Detect which cell encompasses the target text, then output its [X, Y] center coordinate. 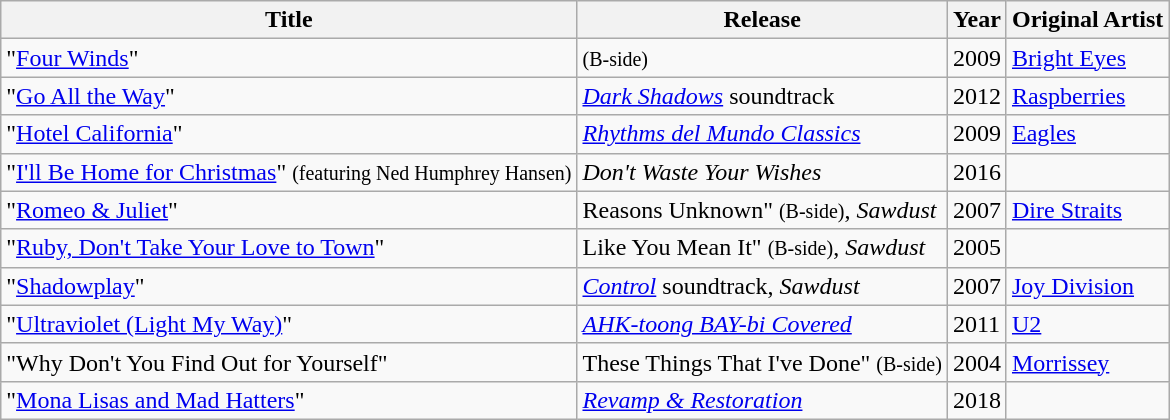
U2 [1087, 324]
Rhythms del Mundo Classics [762, 134]
2011 [976, 324]
"Romeo & Juliet" [289, 210]
2004 [976, 362]
Original Artist [1087, 20]
Reasons Unknown" (B-side), Sawdust [762, 210]
"Four Winds" [289, 58]
Bright Eyes [1087, 58]
2018 [976, 400]
AHK-toong BAY-bi Covered [762, 324]
"Go All the Way" [289, 96]
(B-side) [762, 58]
Release [762, 20]
2016 [976, 172]
"Ruby, Don't Take Your Love to Town" [289, 248]
Year [976, 20]
Title [289, 20]
Morrissey [1087, 362]
"Mona Lisas and Mad Hatters" [289, 400]
Raspberries [1087, 96]
Dire Straits [1087, 210]
Control soundtrack, Sawdust [762, 286]
"Hotel California" [289, 134]
"Why Don't You Find Out for Yourself" [289, 362]
Don't Waste Your Wishes [762, 172]
Dark Shadows soundtrack [762, 96]
These Things That I've Done" (B-side) [762, 362]
"Shadowplay" [289, 286]
Eagles [1087, 134]
Revamp & Restoration [762, 400]
Like You Mean It" (B-side), Sawdust [762, 248]
Joy Division [1087, 286]
2012 [976, 96]
2005 [976, 248]
"I'll Be Home for Christmas" (featuring Ned Humphrey Hansen) [289, 172]
"Ultraviolet (Light My Way)" [289, 324]
